Determine the [x, y] coordinate at the center of the cell enclosing the given text.  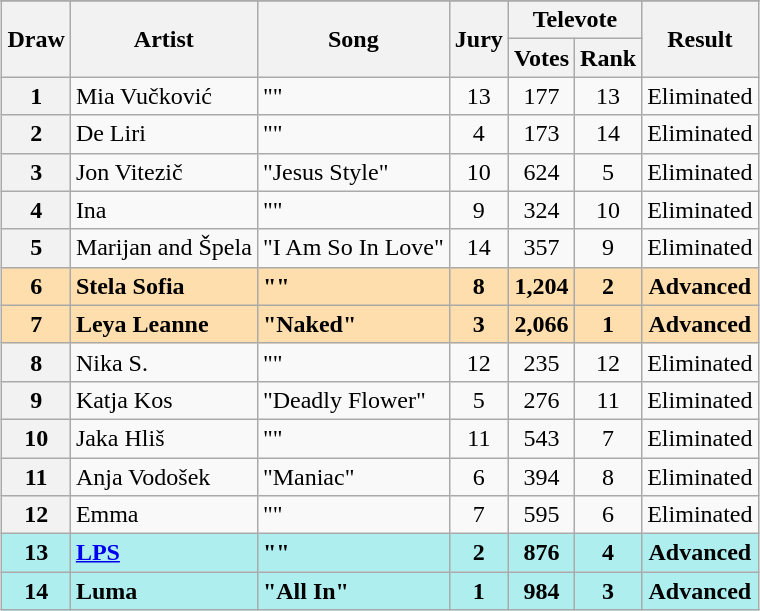
LPS [164, 553]
Katja Kos [164, 400]
"I Am So In Love" [353, 248]
Nika S. [164, 362]
Anja Vodošek [164, 477]
Televote [574, 20]
Ina [164, 210]
"Deadly Flower" [353, 400]
177 [541, 96]
Mia Vučković [164, 96]
Marijan and Špela [164, 248]
Jury [478, 39]
595 [541, 515]
Rank [608, 58]
Result [700, 39]
1,204 [541, 286]
De Liri [164, 134]
235 [541, 362]
"All In" [353, 591]
324 [541, 210]
Votes [541, 58]
Leya Leanne [164, 324]
"Jesus Style" [353, 172]
Luma [164, 591]
394 [541, 477]
276 [541, 400]
Emma [164, 515]
984 [541, 591]
876 [541, 553]
2,066 [541, 324]
"Naked" [353, 324]
357 [541, 248]
Draw [36, 39]
Jon Vitezič [164, 172]
543 [541, 438]
624 [541, 172]
Song [353, 39]
173 [541, 134]
"Maniac" [353, 477]
Artist [164, 39]
Stela Sofia [164, 286]
Jaka Hliš [164, 438]
